Return the [X, Y] coordinate for the center point of the cell that contains the specified text.  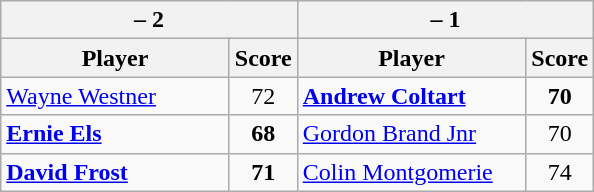
Wayne Westner [116, 96]
Andrew Coltart [412, 96]
– 1 [446, 20]
– 2 [150, 20]
72 [263, 96]
Colin Montgomerie [412, 172]
David Frost [116, 172]
68 [263, 134]
Gordon Brand Jnr [412, 134]
Ernie Els [116, 134]
74 [560, 172]
71 [263, 172]
